Detect which cell encompasses the target text, then output its [x, y] center coordinate. 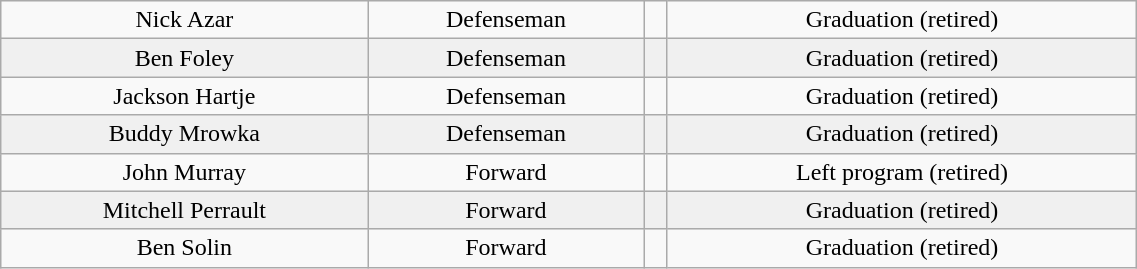
Ben Solin [184, 248]
Jackson Hartje [184, 96]
Mitchell Perrault [184, 210]
Ben Foley [184, 58]
Nick Azar [184, 20]
Left program (retired) [902, 172]
John Murray [184, 172]
Buddy Mrowka [184, 134]
